For the text-containing cell, return its midpoint in (X, Y) coordinate format. 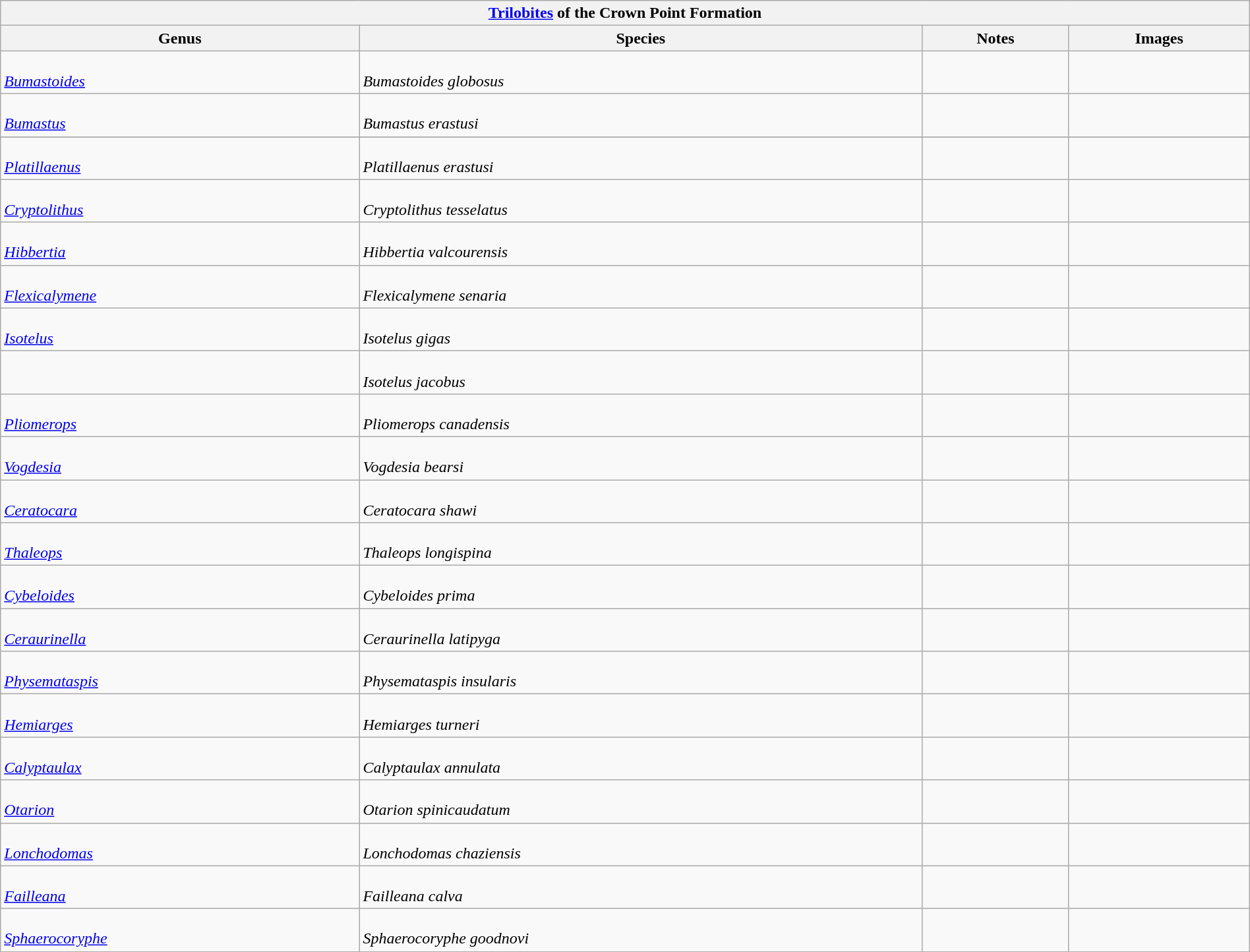
Isotelus jacobus (641, 372)
Pliomerops canadensis (641, 415)
Sphaerocoryphe goodnovi (641, 930)
Failleana (180, 887)
Vogdesia bearsi (641, 458)
Hemiarges turneri (641, 716)
Flexicalymene (180, 286)
Cryptolithus (180, 200)
Flexicalymene senaria (641, 286)
Notes (996, 38)
Ceratocara (180, 501)
Vogdesia (180, 458)
Thaleops (180, 545)
Lonchodomas (180, 844)
Ceraurinella (180, 630)
Ceraurinella latipyga (641, 630)
Pliomerops (180, 415)
Images (1159, 38)
Ceratocara shawi (641, 501)
Physemataspis insularis (641, 672)
Hibbertia valcourensis (641, 244)
Cybeloides prima (641, 587)
Bumastoides (180, 73)
Bumastus erastusi (641, 115)
Genus (180, 38)
Sphaerocoryphe (180, 930)
Cybeloides (180, 587)
Platillaenus erastusi (641, 158)
Otarion spinicaudatum (641, 802)
Hemiarges (180, 716)
Species (641, 38)
Isotelus (180, 330)
Physemataspis (180, 672)
Lonchodomas chaziensis (641, 844)
Calyptaulax (180, 758)
Thaleops longispina (641, 545)
Bumastus (180, 115)
Otarion (180, 802)
Cryptolithus tesselatus (641, 200)
Trilobites of the Crown Point Formation (625, 13)
Hibbertia (180, 244)
Platillaenus (180, 158)
Isotelus gigas (641, 330)
Bumastoides globosus (641, 73)
Failleana calva (641, 887)
Calyptaulax annulata (641, 758)
